Find where the given text appears and provide that cell's center as (x, y) coordinate. 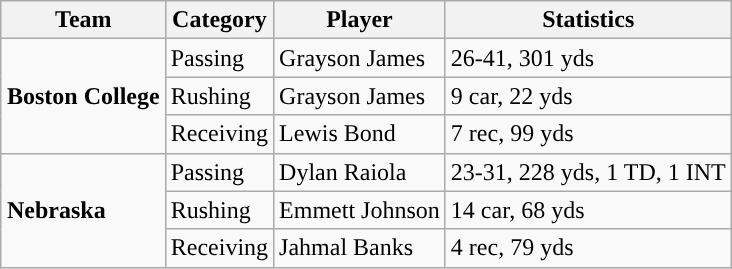
Dylan Raiola (360, 172)
Player (360, 20)
Lewis Bond (360, 134)
Statistics (588, 20)
Emmett Johnson (360, 210)
Boston College (83, 96)
14 car, 68 yds (588, 210)
Team (83, 20)
7 rec, 99 yds (588, 134)
26-41, 301 yds (588, 58)
Category (219, 20)
4 rec, 79 yds (588, 248)
23-31, 228 yds, 1 TD, 1 INT (588, 172)
Jahmal Banks (360, 248)
Nebraska (83, 210)
9 car, 22 yds (588, 96)
